Return (X, Y) of the center of cell containing provided text 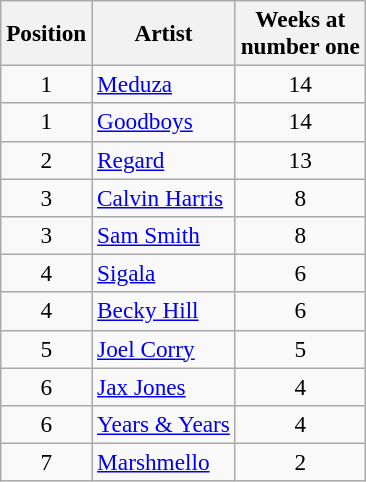
Marshmello (164, 462)
7 (46, 462)
Weeks atnumber one (300, 32)
Sam Smith (164, 235)
Meduza (164, 84)
Calvin Harris (164, 197)
Jax Jones (164, 386)
Regard (164, 160)
Goodboys (164, 122)
Becky Hill (164, 311)
Years & Years (164, 424)
Position (46, 32)
Artist (164, 32)
13 (300, 160)
Joel Corry (164, 349)
Sigala (164, 273)
